For the text-containing cell, return its midpoint in [x, y] coordinate format. 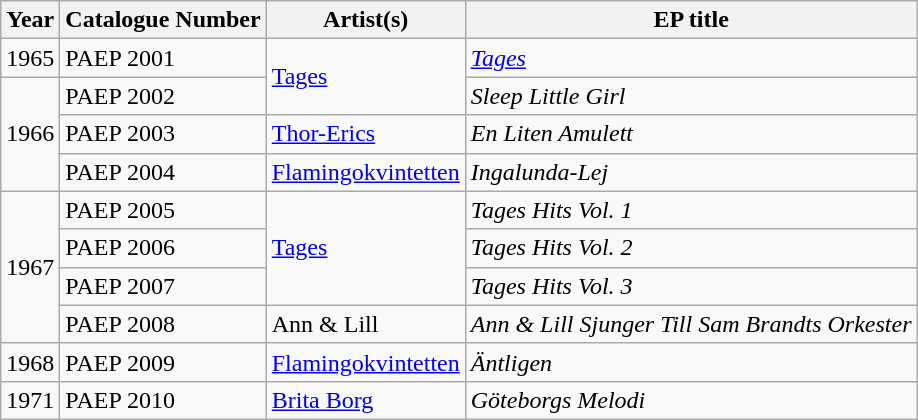
PAEP 2005 [163, 210]
Tages Hits Vol. 1 [691, 210]
1967 [30, 267]
Ann & Lill [366, 324]
PAEP 2004 [163, 172]
PAEP 2010 [163, 400]
PAEP 2009 [163, 362]
PAEP 2003 [163, 134]
Ingalunda-Lej [691, 172]
Sleep Little Girl [691, 96]
Göteborgs Melodi [691, 400]
1965 [30, 58]
EP title [691, 20]
Ann & Lill Sjunger Till Sam Brandts Orkester [691, 324]
PAEP 2008 [163, 324]
Äntligen [691, 362]
Tages Hits Vol. 3 [691, 286]
PAEP 2002 [163, 96]
Artist(s) [366, 20]
1966 [30, 134]
1971 [30, 400]
1968 [30, 362]
PAEP 2007 [163, 286]
Catalogue Number [163, 20]
PAEP 2001 [163, 58]
Thor-Erics [366, 134]
Tages Hits Vol. 2 [691, 248]
Brita Borg [366, 400]
En Liten Amulett [691, 134]
PAEP 2006 [163, 248]
Year [30, 20]
